Scan for the cell matching the given text and deliver its (x, y) coordinate at center. 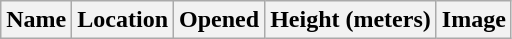
Image (474, 20)
Opened (220, 20)
Location (123, 20)
Name (36, 20)
Height (meters) (351, 20)
